Extract the (x, y) coordinate from the center of the cell holding the provided text.  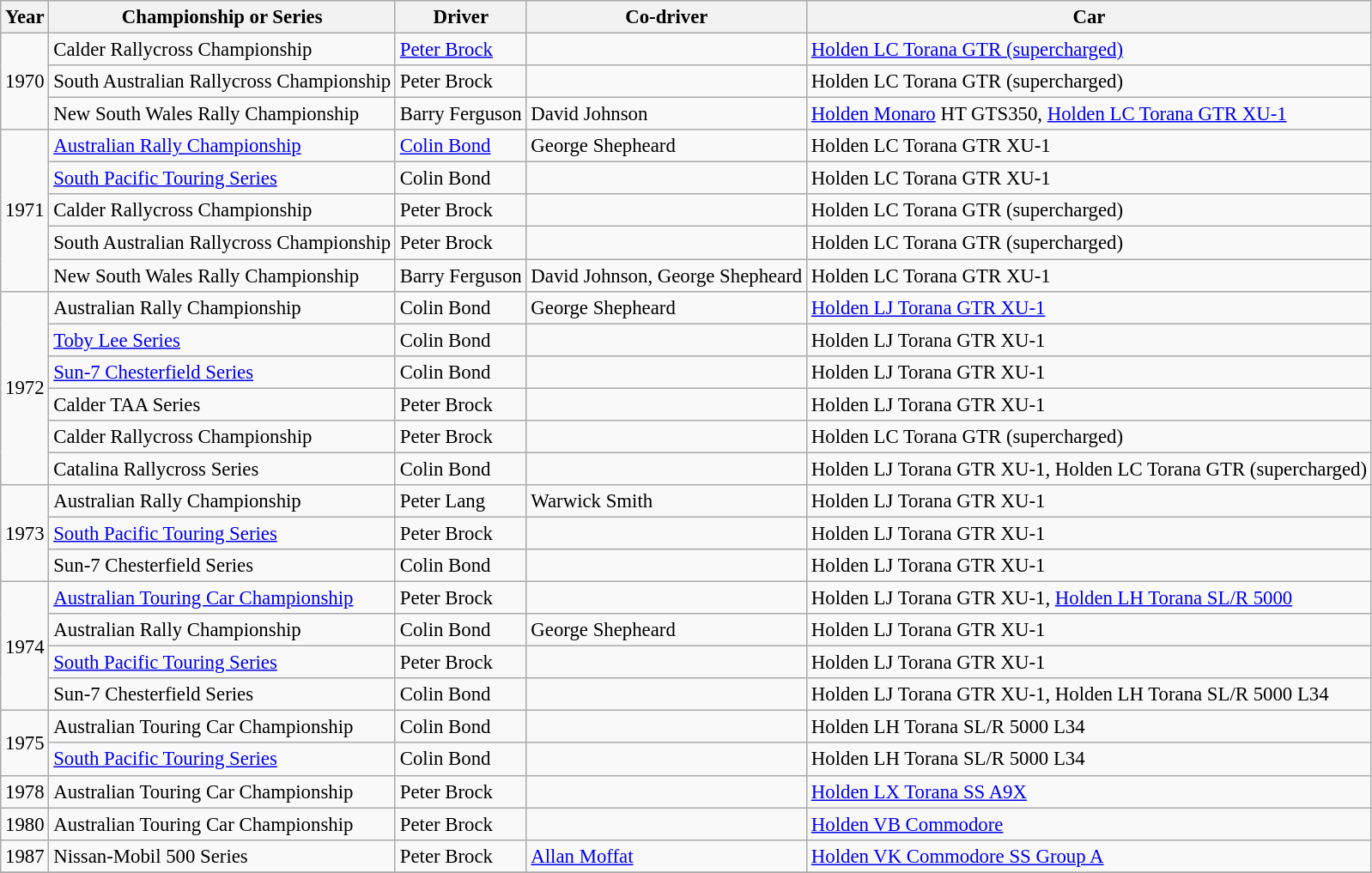
1978 (25, 791)
1971 (25, 210)
Year (25, 17)
Holden LJ Torana GTR XU-1, Holden LH Torana SL/R 5000 (1090, 598)
David Johnson (666, 114)
Nissan-Mobil 500 Series (222, 856)
1970 (25, 82)
Allan Moffat (666, 856)
Toby Lee Series (222, 340)
Holden LJ Torana GTR XU-1, Holden LH Torana SL/R 5000 L34 (1090, 694)
Warwick Smith (666, 501)
Car (1090, 17)
Calder TAA Series (222, 404)
1974 (25, 646)
Holden VB Commodore (1090, 824)
Peter Lang (460, 501)
1973 (25, 534)
Holden LX Torana SS A9X (1090, 791)
1987 (25, 856)
Championship or Series (222, 17)
1980 (25, 824)
Driver (460, 17)
1975 (25, 743)
Catalina Rallycross Series (222, 469)
Holden Monaro HT GTS350, Holden LC Torana GTR XU-1 (1090, 114)
Holden VK Commodore SS Group A (1090, 856)
1972 (25, 388)
Co-driver (666, 17)
Holden LJ Torana GTR XU-1, Holden LC Torana GTR (supercharged) (1090, 469)
David Johnson, George Shepheard (666, 276)
